Search for the cell housing the specified text and yield its (x, y) center coordinate. 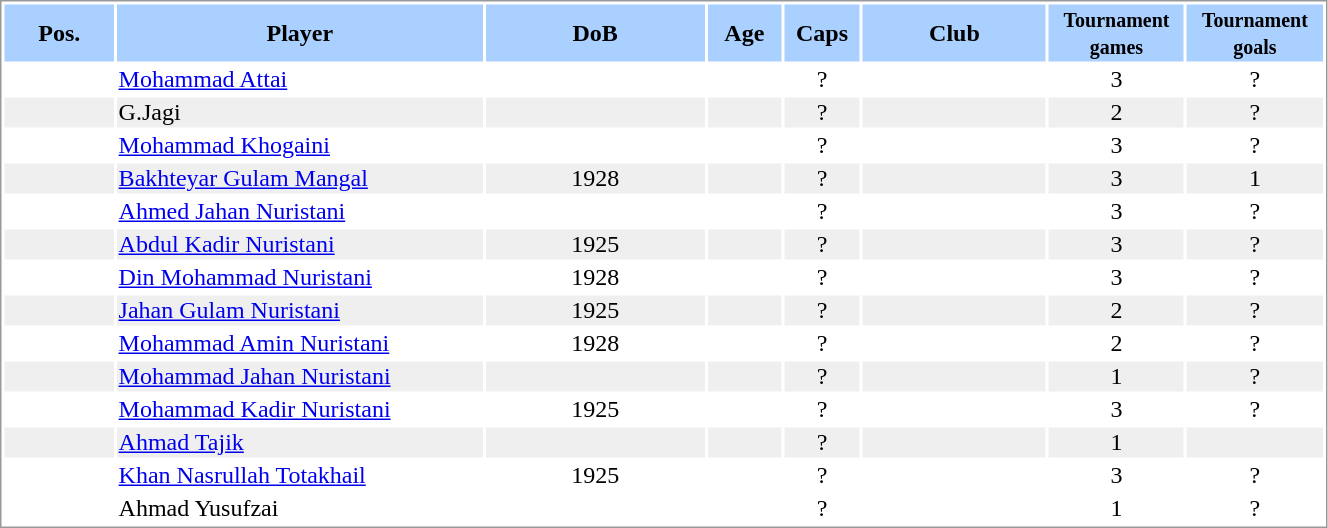
Mohammad Khogaini (300, 145)
Jahan Gulam Nuristani (300, 311)
Mohammad Jahan Nuristani (300, 377)
Abdul Kadir Nuristani (300, 245)
Club (954, 32)
Ahmad Yusufzai (300, 509)
Pos. (59, 32)
Mohammad Amin Nuristani (300, 343)
Player (300, 32)
Din Mohammad Nuristani (300, 277)
G.Jagi (300, 113)
Bakhteyar Gulam Mangal (300, 179)
Tournamentgames (1116, 32)
Ahmad Tajik (300, 443)
Caps (822, 32)
Tournamentgoals (1255, 32)
Mohammad Attai (300, 79)
Ahmed Jahan Nuristani (300, 211)
Khan Nasrullah Totakhail (300, 475)
DoB (596, 32)
Age (744, 32)
Mohammad Kadir Nuristani (300, 409)
